Locate the cell with the specified text and output its [x, y] center coordinate. 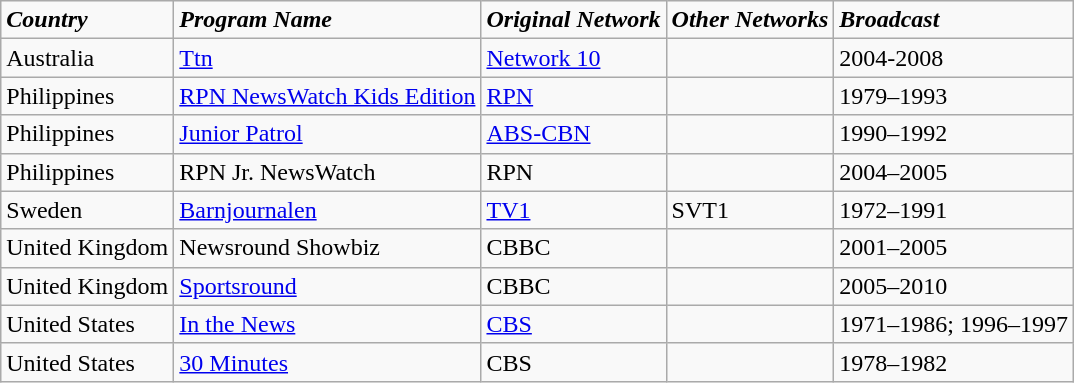
Original Network [574, 20]
1978–1982 [954, 362]
TV1 [574, 210]
2001–2005 [954, 248]
Program Name [328, 20]
Network 10 [574, 58]
Barnjournalen [328, 210]
Newsround Showbiz [328, 248]
Sweden [88, 210]
1979–1993 [954, 96]
Junior Patrol [328, 134]
Broadcast [954, 20]
SVT1 [750, 210]
1972–1991 [954, 210]
Australia [88, 58]
1990–1992 [954, 134]
In the News [328, 324]
2004-2008 [954, 58]
RPN NewsWatch Kids Edition [328, 96]
Ttn [328, 58]
30 Minutes [328, 362]
2004–2005 [954, 172]
RPN Jr. NewsWatch [328, 172]
ABS-CBN [574, 134]
2005–2010 [954, 286]
Other Networks [750, 20]
Country [88, 20]
1971–1986; 1996–1997 [954, 324]
Sportsround [328, 286]
